From the cell containing the given text, extract its center point as [X, Y] coordinate. 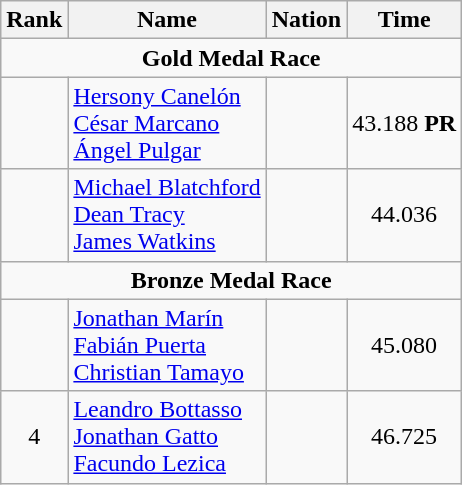
45.080 [404, 345]
4 [34, 437]
Time [404, 20]
46.725 [404, 437]
Rank [34, 20]
Hersony CanelónCésar MarcanoÁngel Pulgar [167, 123]
Nation [306, 20]
Bronze Medal Race [232, 280]
Name [167, 20]
Leandro BottassoJonathan GattoFacundo Lezica [167, 437]
Jonathan MarínFabián PuertaChristian Tamayo [167, 345]
Gold Medal Race [232, 58]
44.036 [404, 215]
43.188 PR [404, 123]
Michael BlatchfordDean TracyJames Watkins [167, 215]
